Capture the cell that displays the provided text and extract its [X, Y] central coordinate. 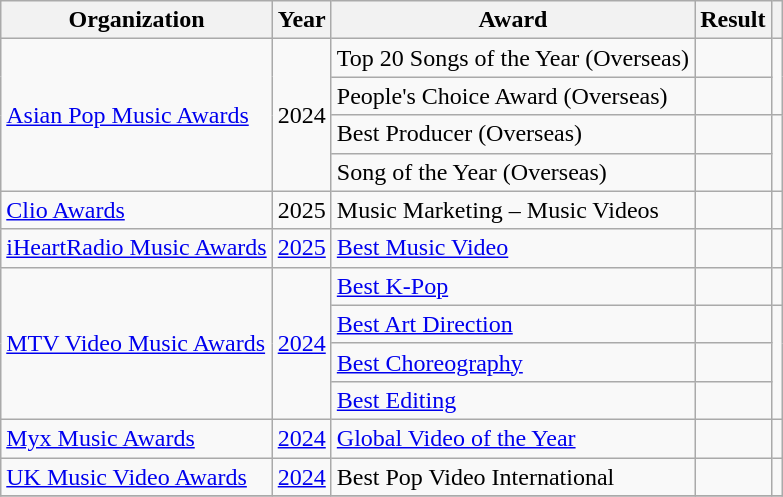
Year [302, 20]
Award [512, 20]
Best Art Direction [512, 324]
Best Producer (Overseas) [512, 134]
Myx Music Awards [136, 438]
People's Choice Award (Overseas) [512, 96]
UK Music Video Awards [136, 477]
iHeartRadio Music Awards [136, 248]
Best Music Video [512, 248]
Organization [136, 20]
Best K-Pop [512, 286]
Music Marketing – Music Videos [512, 210]
Song of the Year (Overseas) [512, 172]
Result [733, 20]
Best Editing [512, 400]
Clio Awards [136, 210]
Top 20 Songs of the Year (Overseas) [512, 58]
Best Choreography [512, 362]
Asian Pop Music Awards [136, 115]
MTV Video Music Awards [136, 343]
Best Pop Video International [512, 477]
Global Video of the Year [512, 438]
